Capture the cell that displays the provided text and extract its [x, y] central coordinate. 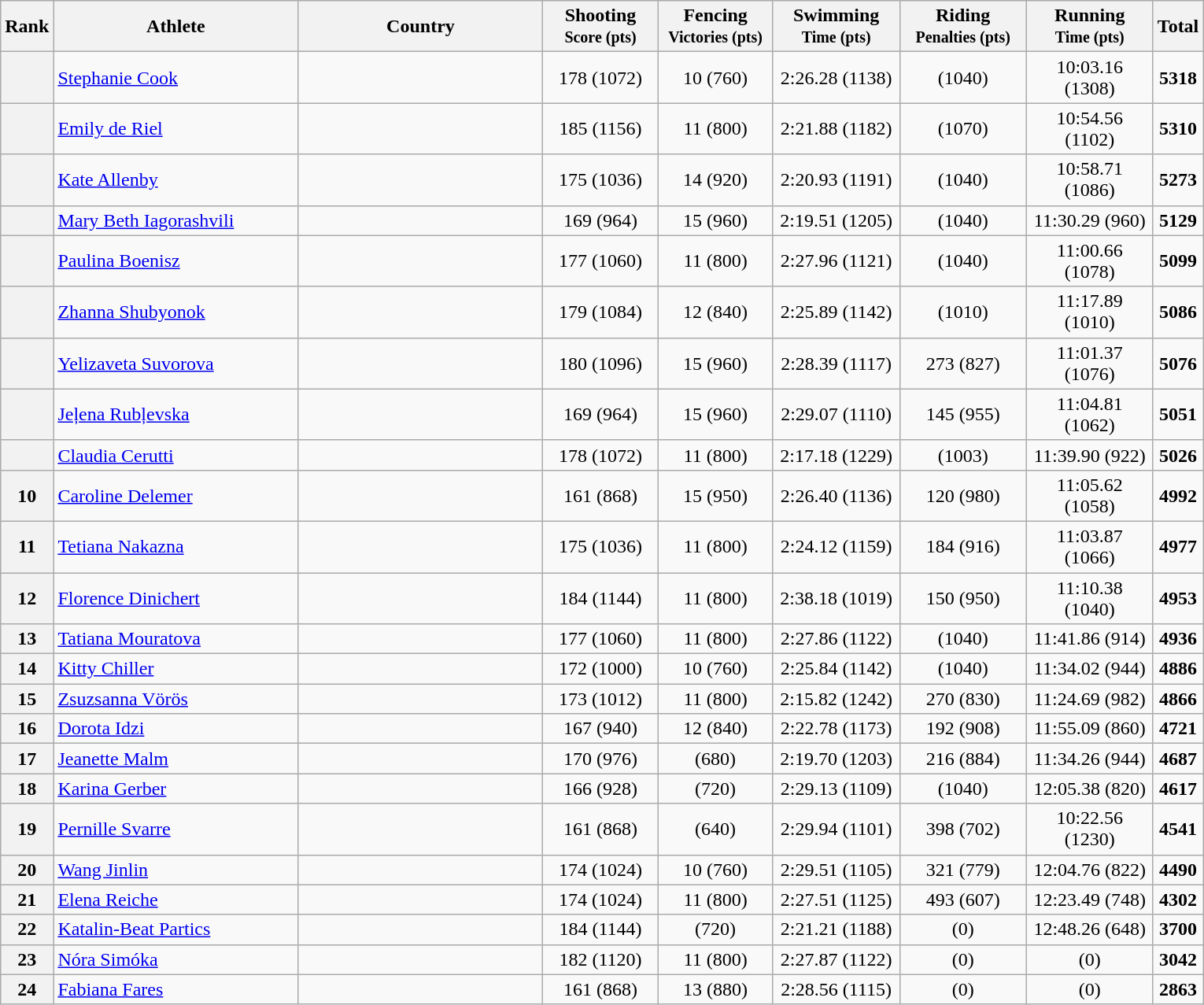
166 (928) [600, 789]
Riding Penalties (pts) [963, 27]
11:10.38 (1040) [1089, 598]
321 (779) [963, 870]
22 [27, 929]
(1010) [963, 312]
Swimming Time (pts) [836, 27]
5273 [1178, 179]
11 [27, 546]
2:29.94 (1101) [836, 829]
5318 [1178, 77]
4992 [1178, 496]
Jeļena Rubļevska [176, 414]
Elena Reiche [176, 900]
4977 [1178, 546]
2:17.18 (1229) [836, 455]
Claudia Cerutti [176, 455]
4687 [1178, 759]
5129 [1178, 220]
5076 [1178, 364]
Running Time (pts) [1089, 27]
2:19.51 (1205) [836, 220]
2:27.51 (1125) [836, 900]
Kitty Chiller [176, 669]
10:58.71 (1086) [1089, 179]
4541 [1178, 829]
11:01.37 (1076) [1089, 364]
4490 [1178, 870]
4866 [1178, 699]
5086 [1178, 312]
4953 [1178, 598]
15 (950) [715, 496]
Nóra Simóka [176, 959]
2:21.21 (1188) [836, 929]
2863 [1178, 989]
2:29.51 (1105) [836, 870]
11:00.66 (1078) [1089, 261]
11:39.90 (922) [1089, 455]
273 (827) [963, 364]
24 [27, 989]
5099 [1178, 261]
180 (1096) [600, 364]
16 [27, 729]
Florence Dinichert [176, 598]
11:30.29 (960) [1089, 220]
5051 [1178, 414]
Kate Allenby [176, 179]
184 (916) [963, 546]
23 [27, 959]
Pernille Svarre [176, 829]
170 (976) [600, 759]
11:04.81 (1062) [1089, 414]
120 (980) [963, 496]
Mary Beth Iagorashvili [176, 220]
185 (1156) [600, 129]
3700 [1178, 929]
Wang Jinlin [176, 870]
Emily de Riel [176, 129]
Caroline Delemer [176, 496]
(680) [715, 759]
2:22.78 (1173) [836, 729]
4936 [1178, 639]
14 [27, 669]
5026 [1178, 455]
13 (880) [715, 989]
4721 [1178, 729]
172 (1000) [600, 669]
182 (1120) [600, 959]
Athlete [176, 27]
17 [27, 759]
2:15.82 (1242) [836, 699]
167 (940) [600, 729]
Fencing Victories (pts) [715, 27]
11:24.69 (982) [1089, 699]
Yelizaveta Suvorova [176, 364]
Total [1178, 27]
20 [27, 870]
14 (920) [715, 179]
10 [27, 496]
5310 [1178, 129]
Zsuzsanna Vörös [176, 699]
2:27.86 (1122) [836, 639]
11:03.87 (1066) [1089, 546]
21 [27, 900]
Rank [27, 27]
15 [27, 699]
12:04.76 (822) [1089, 870]
13 [27, 639]
2:26.28 (1138) [836, 77]
12:23.49 (748) [1089, 900]
2:25.84 (1142) [836, 669]
2:28.39 (1117) [836, 364]
2:25.89 (1142) [836, 312]
4617 [1178, 789]
150 (950) [963, 598]
Katalin-Beat Partics [176, 929]
Zhanna Shubyonok [176, 312]
2:29.13 (1109) [836, 789]
173 (1012) [600, 699]
2:27.96 (1121) [836, 261]
11:05.62 (1058) [1089, 496]
10:22.56 (1230) [1089, 829]
216 (884) [963, 759]
10:03.16 (1308) [1089, 77]
(1070) [963, 129]
270 (830) [963, 699]
192 (908) [963, 729]
2:27.87 (1122) [836, 959]
Country [420, 27]
Tatiana Mouratova [176, 639]
11:55.09 (860) [1089, 729]
19 [27, 829]
Shooting Score (pts) [600, 27]
(1003) [963, 455]
3042 [1178, 959]
2:26.40 (1136) [836, 496]
(640) [715, 829]
398 (702) [963, 829]
Jeanette Malm [176, 759]
18 [27, 789]
12 [27, 598]
Dorota Idzi [176, 729]
2:19.70 (1203) [836, 759]
493 (607) [963, 900]
Fabiana Fares [176, 989]
Paulina Boenisz [176, 261]
10:54.56 (1102) [1089, 129]
2:21.88 (1182) [836, 129]
4302 [1178, 900]
Tetiana Nakazna [176, 546]
11:17.89 (1010) [1089, 312]
2:24.12 (1159) [836, 546]
4886 [1178, 669]
11:34.02 (944) [1089, 669]
2:20.93 (1191) [836, 179]
2:28.56 (1115) [836, 989]
2:38.18 (1019) [836, 598]
12:48.26 (648) [1089, 929]
145 (955) [963, 414]
Stephanie Cook [176, 77]
11:41.86 (914) [1089, 639]
11:34.26 (944) [1089, 759]
Karina Gerber [176, 789]
179 (1084) [600, 312]
12:05.38 (820) [1089, 789]
2:29.07 (1110) [836, 414]
